Determine the [X, Y] coordinate at the center of the cell enclosing the given text.  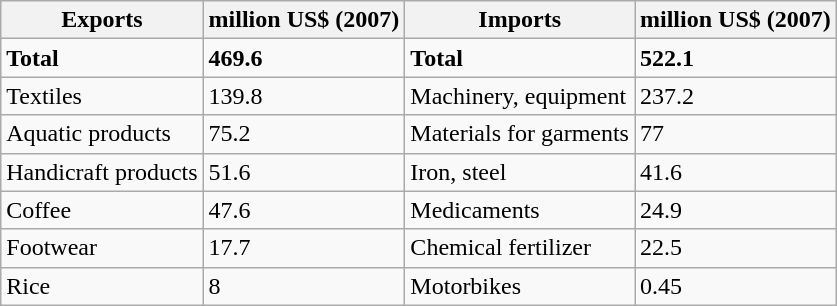
51.6 [304, 172]
469.6 [304, 58]
522.1 [735, 58]
237.2 [735, 96]
Materials for garments [520, 134]
Rice [102, 286]
8 [304, 286]
Medicaments [520, 210]
Motorbikes [520, 286]
24.9 [735, 210]
Iron, steel [520, 172]
75.2 [304, 134]
17.7 [304, 248]
Textiles [102, 96]
Coffee [102, 210]
41.6 [735, 172]
Machinery, equipment [520, 96]
Exports [102, 20]
22.5 [735, 248]
Aquatic products [102, 134]
47.6 [304, 210]
77 [735, 134]
Chemical fertilizer [520, 248]
Handicraft products [102, 172]
0.45 [735, 286]
139.8 [304, 96]
Footwear [102, 248]
Imports [520, 20]
